Search for the cell housing the specified text and yield its (x, y) center coordinate. 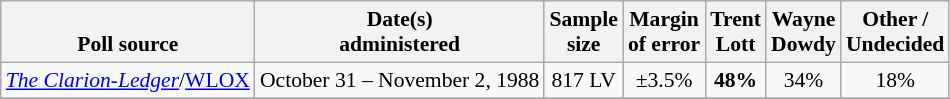
±3.5% (664, 80)
WayneDowdy (804, 32)
Samplesize (583, 32)
Date(s)administered (400, 32)
817 LV (583, 80)
TrentLott (736, 32)
The Clarion-Ledger/WLOX (128, 80)
October 31 – November 2, 1988 (400, 80)
48% (736, 80)
18% (895, 80)
Poll source (128, 32)
Marginof error (664, 32)
Other /Undecided (895, 32)
34% (804, 80)
